Return the [x, y] coordinate for the center point of the cell that contains the specified text.  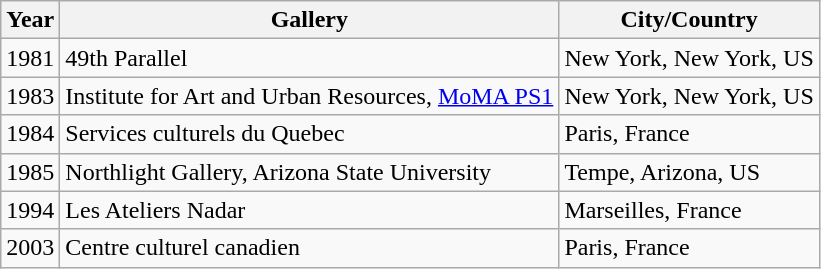
1981 [30, 58]
Centre culturel canadien [310, 248]
1983 [30, 96]
Les Ateliers Nadar [310, 210]
Marseilles, France [689, 210]
2003 [30, 248]
Year [30, 20]
Tempe, Arizona, US [689, 172]
49th Parallel [310, 58]
City/Country [689, 20]
1994 [30, 210]
Northlight Gallery, Arizona State University [310, 172]
Gallery [310, 20]
1985 [30, 172]
Services culturels du Quebec [310, 134]
Institute for Art and Urban Resources, MoMA PS1 [310, 96]
1984 [30, 134]
